Pinpoint the cell where the given text exists, returning its (x, y) midpoint coordinate. 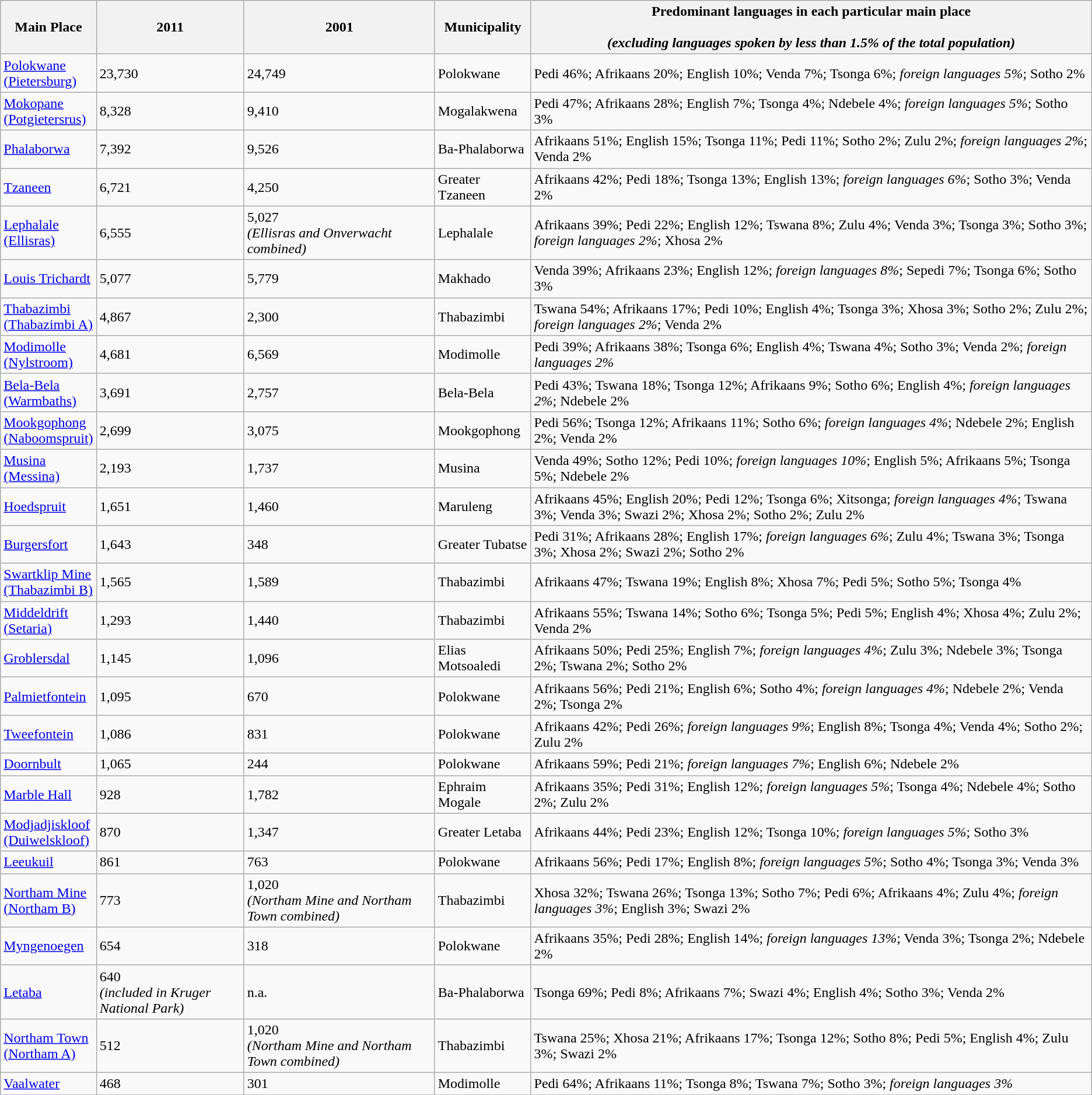
6,721 (170, 187)
Hoedspruit (48, 506)
Afrikaans 42%; Pedi 26%; foreign languages 9%; English 8%; Tsonga 4%; Venda 4%; Sotho 2%; Zulu 2% (811, 734)
Mookgophong (483, 431)
1,347 (339, 832)
1,782 (339, 795)
861 (170, 862)
Modjadjiskloof (Duiwelskloof) (48, 832)
Modimolle (Nylstroom) (48, 355)
928 (170, 795)
Marble Hall (48, 795)
1,065 (170, 764)
2,757 (339, 392)
5,779 (339, 279)
Pedi 31%; Afrikaans 28%; English 17%; foreign languages 6%; Zulu 4%; Tswana 3%; Tsonga 3%; Xhosa 2%; Swazi 2%; Sotho 2% (811, 545)
Groblersdal (48, 658)
Municipality (483, 27)
Louis Trichardt (48, 279)
Predominant languages in each particular main place(excluding languages spoken by less than 1.5% of the total population) (811, 27)
4,250 (339, 187)
1,643 (170, 545)
773 (170, 900)
23,730 (170, 74)
Afrikaans 44%; Pedi 23%; English 12%; Tsonga 10%; foreign languages 5%; Sotho 3% (811, 832)
Phalaborwa (48, 149)
2,300 (339, 316)
Pedi 47%; Afrikaans 28%; English 7%; Tsonga 4%; Ndebele 4%; foreign languages 5%; Sotho 3% (811, 111)
Afrikaans 42%; Pedi 18%; Tsonga 13%; English 13%; foreign languages 6%; Sotho 3%; Venda 2% (811, 187)
Afrikaans 45%; English 20%; Pedi 12%; Tsonga 6%; Xitsonga; foreign languages 4%; Tswana 3%; Venda 3%; Swazi 2%; Xhosa 2%; Sotho 2%; Zulu 2% (811, 506)
Musina (Messina) (48, 468)
n.a. (339, 992)
Venda 39%; Afrikaans 23%; English 12%; foreign languages 8%; Sepedi 7%; Tsonga 6%; Sotho 3% (811, 279)
348 (339, 545)
Main Place (48, 27)
301 (339, 1083)
24,749 (339, 74)
6,555 (170, 233)
Palmietfontein (48, 697)
Elias Motsoaledi (483, 658)
2011 (170, 27)
512 (170, 1045)
Tswana 25%; Xhosa 21%; Afrikaans 17%; Tsonga 12%; Sotho 8%; Pedi 5%; English 4%; Zulu 3%; Swazi 2% (811, 1045)
Afrikaans 39%; Pedi 22%; English 12%; Tswana 8%; Zulu 4%; Venda 3%; Tsonga 3%; Sotho 3%; foreign languages 2%; Xhosa 2% (811, 233)
1,096 (339, 658)
1,589 (339, 582)
Thabazimbi (Thabazimbi A) (48, 316)
Greater Letaba (483, 832)
Burgersfort (48, 545)
Afrikaans 51%; English 15%; Tsonga 11%; Pedi 11%; Sotho 2%; Zulu 2%; foreign languages 2%; Venda 2% (811, 149)
318 (339, 946)
Bela-Bela (483, 392)
640 (included in Kruger National Park) (170, 992)
Afrikaans 35%; Pedi 28%; English 14%; foreign languages 13%; Venda 3%; Tsonga 2%; Ndebele 2% (811, 946)
Letaba (48, 992)
6,569 (339, 355)
Lephalale (Ellisras) (48, 233)
3,691 (170, 392)
1,095 (170, 697)
Xhosa 32%; Tswana 26%; Tsonga 13%; Sotho 7%; Pedi 6%; Afrikaans 4%; Zulu 4%; foreign languages 3%; English 3%; Swazi 2% (811, 900)
Middeldrift (Setaria) (48, 621)
Afrikaans 47%; Tswana 19%; English 8%; Xhosa 7%; Pedi 5%; Sotho 5%; Tsonga 4% (811, 582)
Northam Town (Northam A) (48, 1045)
Lephalale (483, 233)
Afrikaans 35%; Pedi 31%; English 12%; foreign languages 5%; Tsonga 4%; Ndebele 4%; Sotho 2%; Zulu 2% (811, 795)
Mookgophong (Naboomspruit) (48, 431)
Greater Tzaneen (483, 187)
Tsonga 69%; Pedi 8%; Afrikaans 7%; Swazi 4%; English 4%; Sotho 3%; Venda 2% (811, 992)
Pedi 46%; Afrikaans 20%; English 10%; Venda 7%; Tsonga 6%; foreign languages 5%; Sotho 2% (811, 74)
831 (339, 734)
2,699 (170, 431)
Mogalakwena (483, 111)
Doornbult (48, 764)
Afrikaans 59%; Pedi 21%; foreign languages 7%; English 6%; Ndebele 2% (811, 764)
Afrikaans 56%; Pedi 21%; English 6%; Sotho 4%; foreign languages 4%; Ndebele 2%; Venda 2%; Tsonga 2% (811, 697)
4,867 (170, 316)
Afrikaans 55%; Tswana 14%; Sotho 6%; Tsonga 5%; Pedi 5%; English 4%; Xhosa 4%; Zulu 2%; Venda 2% (811, 621)
870 (170, 832)
Musina (483, 468)
Leeukuil (48, 862)
Polokwane (Pietersburg) (48, 74)
Swartklip Mine (Thabazimbi B) (48, 582)
Tzaneen (48, 187)
5,077 (170, 279)
1,737 (339, 468)
7,392 (170, 149)
763 (339, 862)
9,526 (339, 149)
1,651 (170, 506)
9,410 (339, 111)
Pedi 39%; Afrikaans 38%; Tsonga 6%; English 4%; Tswana 4%; Sotho 3%; Venda 2%; foreign languages 2% (811, 355)
Vaalwater (48, 1083)
Afrikaans 50%; Pedi 25%; English 7%; foreign languages 4%; Zulu 3%; Ndebele 3%; Tsonga 2%; Tswana 2%; Sotho 2% (811, 658)
4,681 (170, 355)
Mokopane (Potgietersrus) (48, 111)
Northam Mine (Northam B) (48, 900)
Afrikaans 56%; Pedi 17%; English 8%; foreign languages 5%; Sotho 4%; Tsonga 3%; Venda 3% (811, 862)
Pedi 43%; Tswana 18%; Tsonga 12%; Afrikaans 9%; Sotho 6%; English 4%; foreign languages 2%; Ndebele 2% (811, 392)
Pedi 56%; Tsonga 12%; Afrikaans 11%; Sotho 6%; foreign languages 4%; Ndebele 2%; English 2%; Venda 2% (811, 431)
244 (339, 764)
2,193 (170, 468)
Bela-Bela (Warmbaths) (48, 392)
3,075 (339, 431)
670 (339, 697)
2001 (339, 27)
Ephraim Mogale (483, 795)
1,565 (170, 582)
Venda 49%; Sotho 12%; Pedi 10%; foreign languages 10%; English 5%; Afrikaans 5%; Tsonga 5%; Ndebele 2% (811, 468)
1,145 (170, 658)
654 (170, 946)
Pedi 64%; Afrikaans 11%; Tsonga 8%; Tswana 7%; Sotho 3%; foreign languages 3% (811, 1083)
Tweefontein (48, 734)
1,440 (339, 621)
1,293 (170, 621)
Maruleng (483, 506)
Myngenoegen (48, 946)
Tswana 54%; Afrikaans 17%; Pedi 10%; English 4%; Tsonga 3%; Xhosa 3%; Sotho 2%; Zulu 2%; foreign languages 2%; Venda 2% (811, 316)
Greater Tubatse (483, 545)
5,027 (Ellisras and Onverwacht combined) (339, 233)
468 (170, 1083)
8,328 (170, 111)
1,460 (339, 506)
1,086 (170, 734)
Makhado (483, 279)
